Pinpoint the cell where the given text exists, returning its [X, Y] midpoint coordinate. 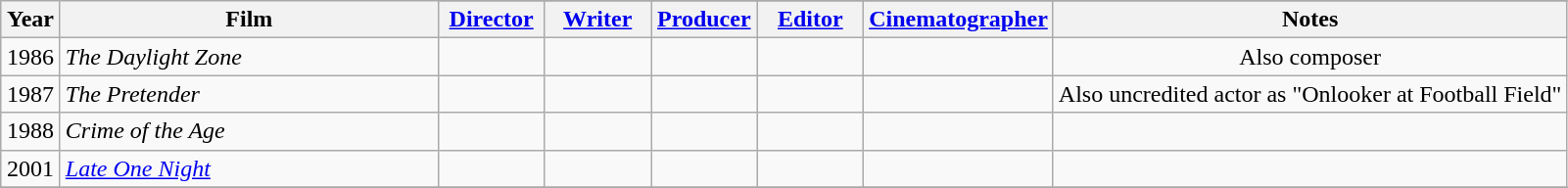
The Daylight Zone [249, 57]
Year [31, 20]
Also uncredited actor as "Onlooker at Football Field" [1310, 94]
Crime of the Age [249, 131]
Notes [1310, 20]
Writer [597, 20]
1986 [31, 57]
1987 [31, 94]
Also composer [1310, 57]
Director [492, 20]
Film [249, 20]
Late One Night [249, 168]
2001 [31, 168]
1988 [31, 131]
Editor [811, 20]
Producer [703, 20]
Cinematographer [959, 20]
The Pretender [249, 94]
